Return (X, Y) of the center of cell containing provided text 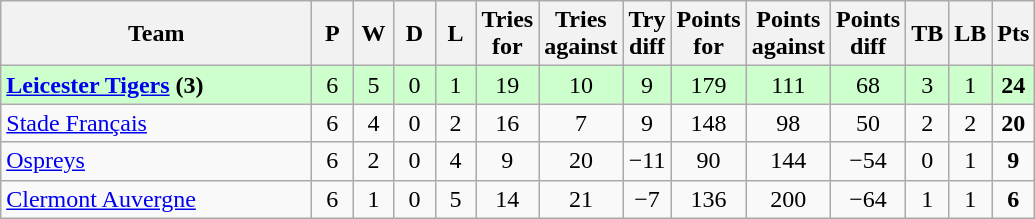
10 (581, 85)
111 (788, 85)
136 (708, 199)
Tries for (508, 34)
21 (581, 199)
TB (928, 34)
−11 (647, 161)
Pts (1014, 34)
14 (508, 199)
3 (928, 85)
Team (156, 34)
Points against (788, 34)
−7 (647, 199)
L (456, 34)
179 (708, 85)
24 (1014, 85)
Leicester Tigers (3) (156, 85)
D (414, 34)
144 (788, 161)
Points diff (868, 34)
Points for (708, 34)
19 (508, 85)
98 (788, 123)
LB (970, 34)
P (332, 34)
16 (508, 123)
50 (868, 123)
200 (788, 199)
7 (581, 123)
Clermont Auvergne (156, 199)
Tries against (581, 34)
W (374, 34)
90 (708, 161)
Try diff (647, 34)
Ospreys (156, 161)
−54 (868, 161)
Stade Français (156, 123)
68 (868, 85)
148 (708, 123)
−64 (868, 199)
